Output the [x, y] coordinate of the center of the cell containing the given text.  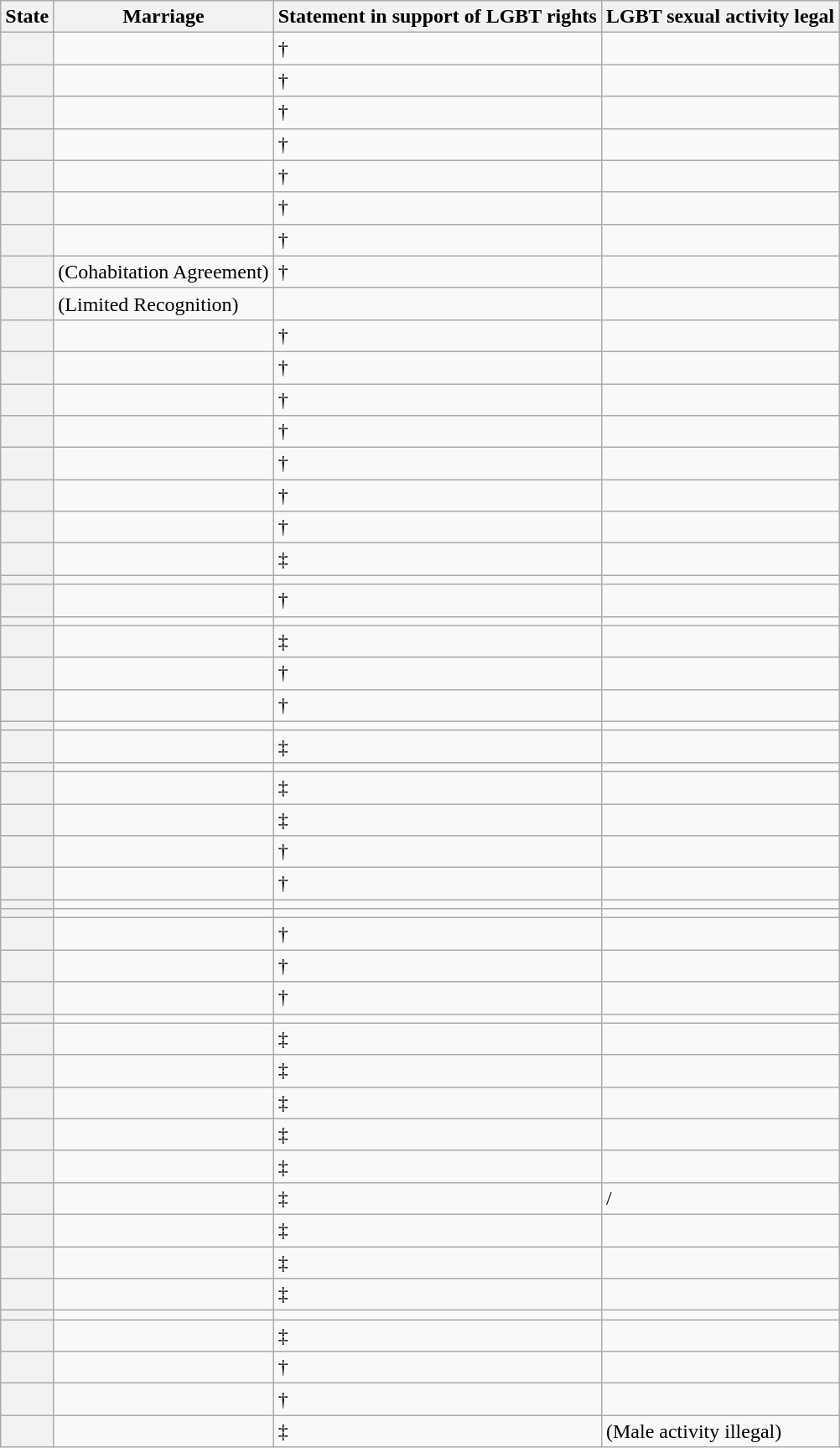
Statement in support of LGBT rights [438, 17]
(Cohabitation Agreement) [163, 272]
Marriage [163, 17]
/ [719, 1198]
(Male activity illegal) [719, 1431]
(Limited Recognition) [163, 304]
LGBT sexual activity legal [719, 17]
State [27, 17]
